Determine the (X, Y) coordinate at the center of the cell enclosing the given text.  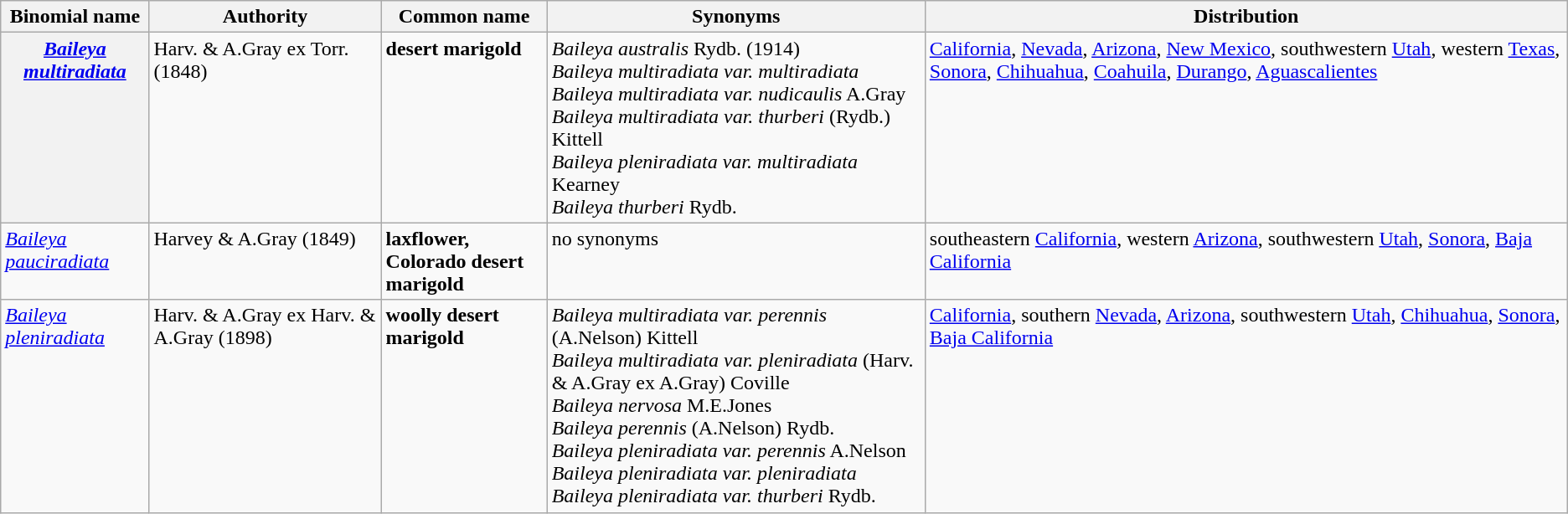
Distribution (1246, 17)
woolly desert marigold (464, 406)
desert marigold (464, 127)
California, Nevada, Arizona, New Mexico, southwestern Utah, western Texas, Sonora, Chihuahua, Coahuila, Durango, Aguascalientes (1246, 127)
Harv. & A.Gray ex Torr. (1848) (265, 127)
Common name (464, 17)
California, southern Nevada, Arizona, southwestern Utah, Chihuahua, Sonora, Baja California (1246, 406)
Synonyms (735, 17)
Binomial name (75, 17)
Baileya pauciradiata (75, 261)
Harvey & A.Gray (1849) (265, 261)
Baileya pleniradiata (75, 406)
no synonyms (735, 261)
Harv. & A.Gray ex Harv. & A.Gray (1898) (265, 406)
laxflower, Colorado desert marigold (464, 261)
southeastern California, western Arizona, southwestern Utah, Sonora, Baja California (1246, 261)
Baileya multiradiata (75, 127)
Authority (265, 17)
